Determine the [x, y] coordinate at the center of the cell enclosing the given text.  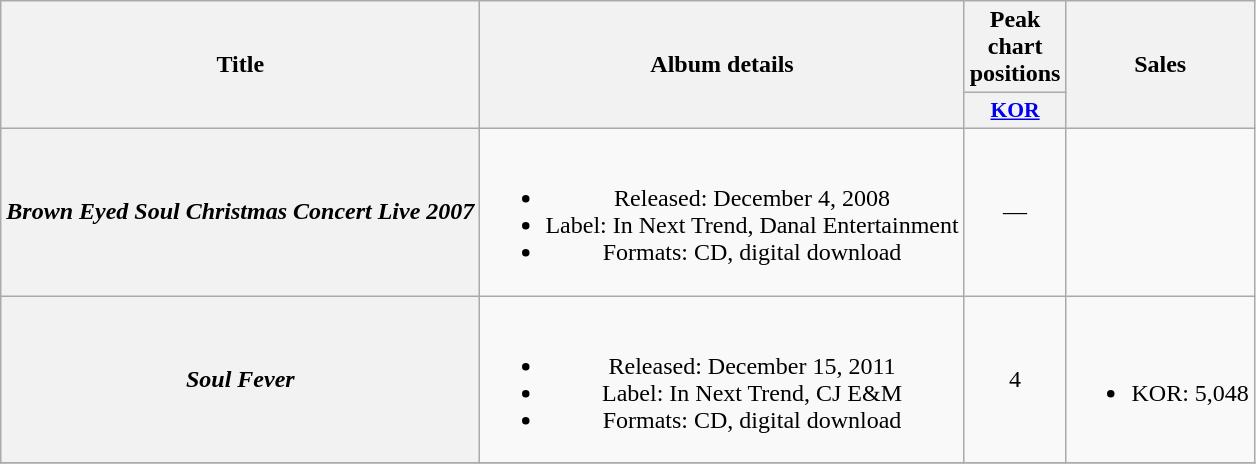
Soul Fever [240, 380]
Album details [722, 65]
Sales [1160, 65]
KOR: 5,048 [1160, 380]
Title [240, 65]
Released: December 15, 2011Label: In Next Trend, CJ E&MFormats: CD, digital download [722, 380]
Brown Eyed Soul Christmas Concert Live 2007 [240, 212]
Released: December 4, 2008Label: In Next Trend, Danal EntertainmentFormats: CD, digital download [722, 212]
4 [1015, 380]
Peak chart positions [1015, 47]
KOR [1015, 111]
— [1015, 212]
